Capture the cell that displays the provided text and extract its (x, y) central coordinate. 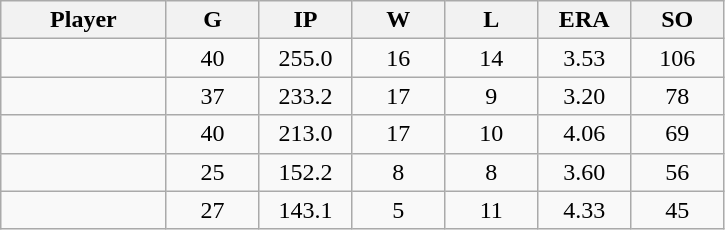
4.06 (584, 134)
143.1 (306, 210)
106 (678, 58)
G (212, 20)
56 (678, 172)
ERA (584, 20)
3.20 (584, 96)
11 (492, 210)
3.53 (584, 58)
L (492, 20)
16 (398, 58)
37 (212, 96)
213.0 (306, 134)
IP (306, 20)
27 (212, 210)
14 (492, 58)
W (398, 20)
45 (678, 210)
9 (492, 96)
78 (678, 96)
5 (398, 210)
152.2 (306, 172)
255.0 (306, 58)
69 (678, 134)
Player (84, 20)
25 (212, 172)
SO (678, 20)
4.33 (584, 210)
233.2 (306, 96)
10 (492, 134)
3.60 (584, 172)
